Determine the (X, Y) coordinate at the center of the cell enclosing the given text.  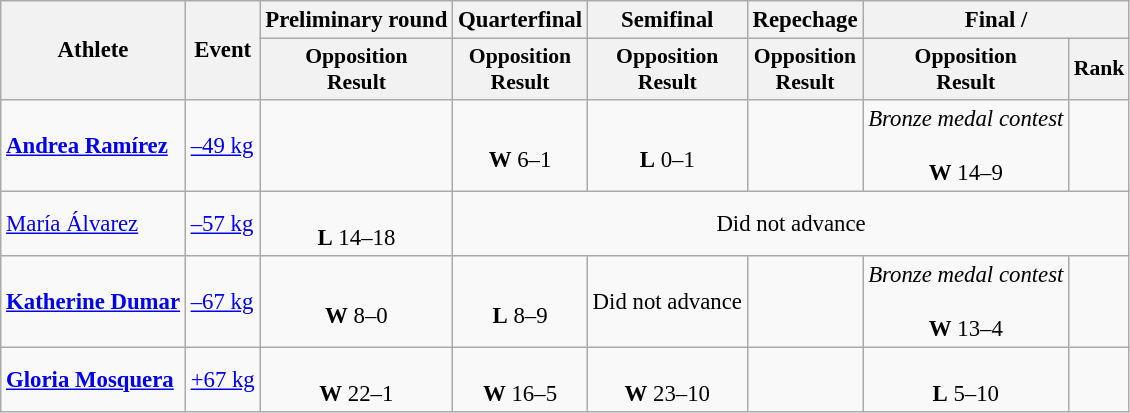
Bronze medal contestW 13–4 (966, 302)
Repechage (805, 20)
L 0–1 (667, 146)
–67 kg (222, 302)
María Álvarez (94, 224)
Quarterfinal (520, 20)
Katherine Dumar (94, 302)
W 8–0 (356, 302)
–57 kg (222, 224)
Preliminary round (356, 20)
Athlete (94, 50)
L 5–10 (966, 380)
W 23–10 (667, 380)
+67 kg (222, 380)
L 8–9 (520, 302)
W 6–1 (520, 146)
Rank (1100, 70)
Final / (996, 20)
W 22–1 (356, 380)
L 14–18 (356, 224)
Semifinal (667, 20)
Gloria Mosquera (94, 380)
Andrea Ramírez (94, 146)
W 16–5 (520, 380)
Bronze medal contestW 14–9 (966, 146)
Event (222, 50)
–49 kg (222, 146)
